Pinpoint the cell where the given text exists, returning its [X, Y] midpoint coordinate. 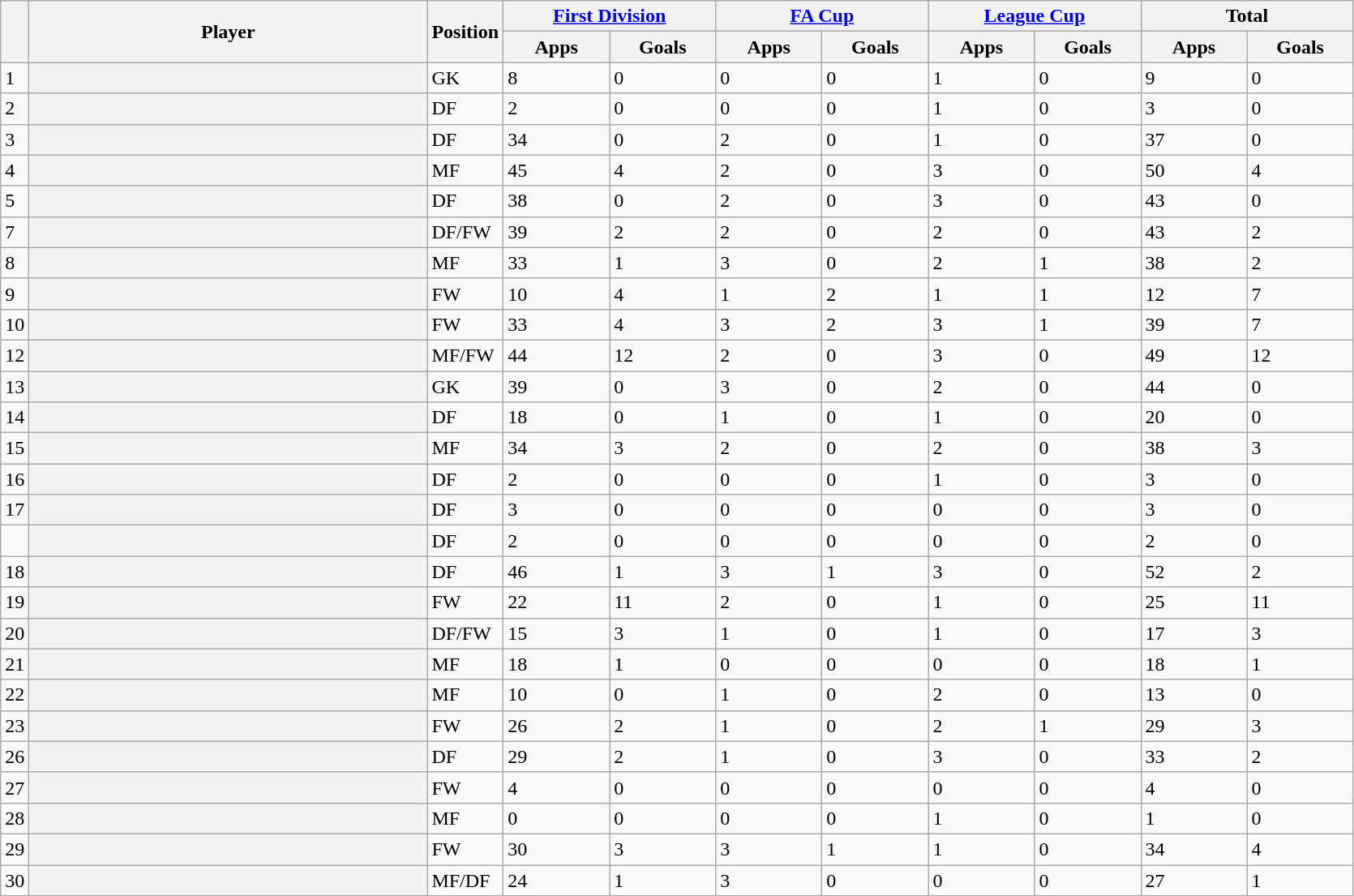
16 [15, 479]
19 [15, 602]
28 [15, 818]
MF/DF [465, 880]
MF/FW [465, 355]
Total [1247, 16]
37 [1193, 139]
League Cup [1035, 16]
52 [1193, 572]
21 [15, 664]
Player [229, 32]
46 [556, 572]
24 [556, 880]
50 [1193, 170]
FA Cup [822, 16]
45 [556, 170]
49 [1193, 355]
14 [15, 418]
25 [1193, 602]
5 [15, 201]
Position [465, 32]
23 [15, 726]
First Division [610, 16]
